Pinpoint the cell where the given text exists, returning its (x, y) midpoint coordinate. 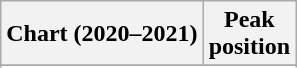
Peakposition (249, 34)
Chart (2020–2021) (102, 34)
